Search for the cell housing the specified text and yield its (x, y) center coordinate. 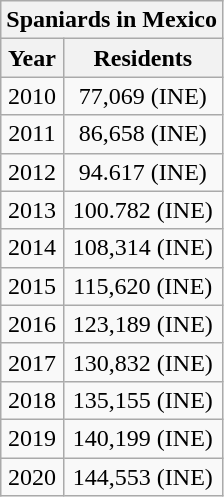
123,189 (INE) (142, 324)
94.617 (INE) (142, 172)
2012 (32, 172)
108,314 (INE) (142, 248)
144,553 (INE) (142, 477)
100.782 (INE) (142, 210)
2010 (32, 96)
86,658 (INE) (142, 134)
2011 (32, 134)
130,832 (INE) (142, 362)
Residents (142, 58)
2018 (32, 400)
2019 (32, 438)
Spaniards in Mexico (112, 20)
77,069 (INE) (142, 96)
2020 (32, 477)
135,155 (INE) (142, 400)
Year (32, 58)
2013 (32, 210)
2015 (32, 286)
140,199 (INE) (142, 438)
2017 (32, 362)
2016 (32, 324)
115,620 (INE) (142, 286)
2014 (32, 248)
